Find where the given text appears and provide that cell's center as [X, Y] coordinate. 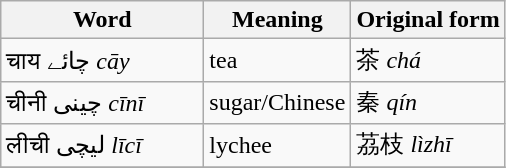
चाय چائے cāy [102, 60]
Original form [428, 20]
茶 chá [428, 60]
lychee [278, 146]
茘枝 lìzhī [428, 146]
秦 qín [428, 102]
tea [278, 60]
sugar/Chinese [278, 102]
लीची لیچی līcī [102, 146]
चीनी چینی cīnī [102, 102]
Word [102, 20]
Meaning [278, 20]
